Locate the cell with the specified text and output its (x, y) center coordinate. 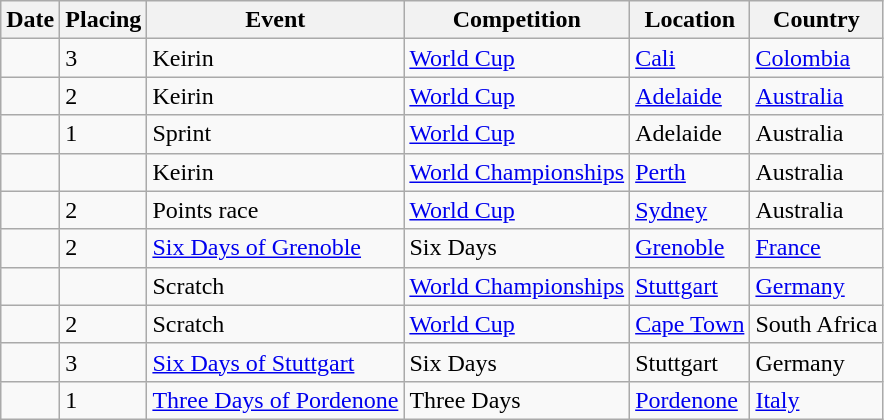
France (816, 248)
Points race (276, 210)
Six Days of Grenoble (276, 248)
Competition (517, 20)
Country (816, 20)
Date (30, 20)
Grenoble (690, 248)
Cali (690, 58)
Colombia (816, 58)
Sydney (690, 210)
Perth (690, 172)
Italy (816, 400)
Sprint (276, 134)
Placing (104, 20)
Six Days of Stuttgart (276, 362)
South Africa (816, 324)
Pordenone (690, 400)
Location (690, 20)
Three Days (517, 400)
Event (276, 20)
Three Days of Pordenone (276, 400)
Cape Town (690, 324)
